From the cell containing the given text, extract its center point as (x, y) coordinate. 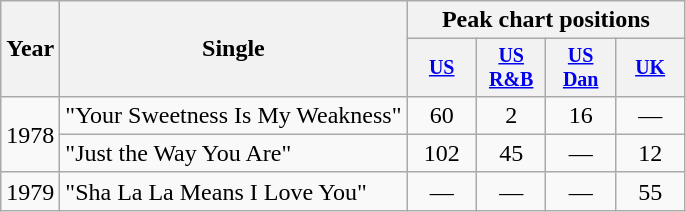
55 (650, 191)
"Just the Way You Are" (234, 153)
16 (580, 115)
102 (442, 153)
1978 (30, 134)
US (442, 68)
60 (442, 115)
"Your Sweetness Is My Weakness" (234, 115)
Year (30, 49)
USDan (580, 68)
Peak chart positions (546, 20)
2 (510, 115)
45 (510, 153)
12 (650, 153)
Single (234, 49)
"Sha La La Means I Love You" (234, 191)
1979 (30, 191)
UK (650, 68)
USR&B (510, 68)
